Extract the [X, Y] coordinate from the center of the cell holding the provided text.  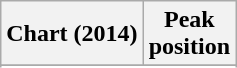
Peakposition [189, 34]
Chart (2014) [72, 34]
